Extract the [x, y] coordinate from the center of the cell holding the provided text.  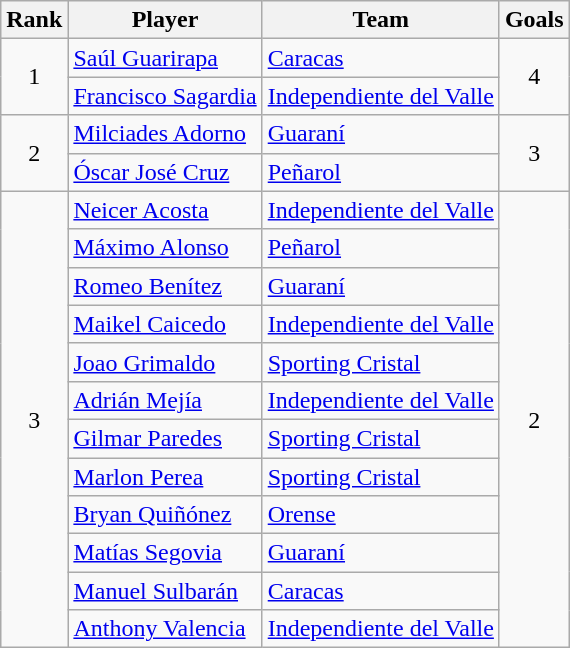
Óscar José Cruz [165, 172]
Team [380, 20]
Romeo Benítez [165, 286]
Goals [534, 20]
Gilmar Paredes [165, 438]
4 [534, 77]
Adrián Mejía [165, 400]
1 [34, 77]
Bryan Quiñónez [165, 515]
Matías Segovia [165, 553]
Manuel Sulbarán [165, 591]
Rank [34, 20]
Saúl Guarirapa [165, 58]
Neicer Acosta [165, 210]
Joao Grimaldo [165, 362]
Milciades Adorno [165, 134]
Orense [380, 515]
Anthony Valencia [165, 629]
Maikel Caicedo [165, 324]
Francisco Sagardia [165, 96]
Marlon Perea [165, 477]
Player [165, 20]
Máximo Alonso [165, 248]
